Determine the (X, Y) coordinate at the center of the cell enclosing the given text.  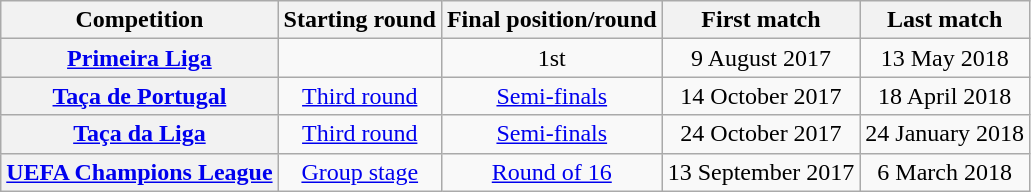
Round of 16 (552, 172)
Taça da Liga (140, 134)
Group stage (360, 172)
Primeira Liga (140, 58)
Competition (140, 20)
Taça de Portugal (140, 96)
First match (761, 20)
6 March 2018 (945, 172)
13 September 2017 (761, 172)
Final position/round (552, 20)
18 April 2018 (945, 96)
1st (552, 58)
UEFA Champions League (140, 172)
24 January 2018 (945, 134)
24 October 2017 (761, 134)
Starting round (360, 20)
13 May 2018 (945, 58)
14 October 2017 (761, 96)
Last match (945, 20)
9 August 2017 (761, 58)
